Return the [X, Y] coordinate for the center point of the cell that contains the specified text.  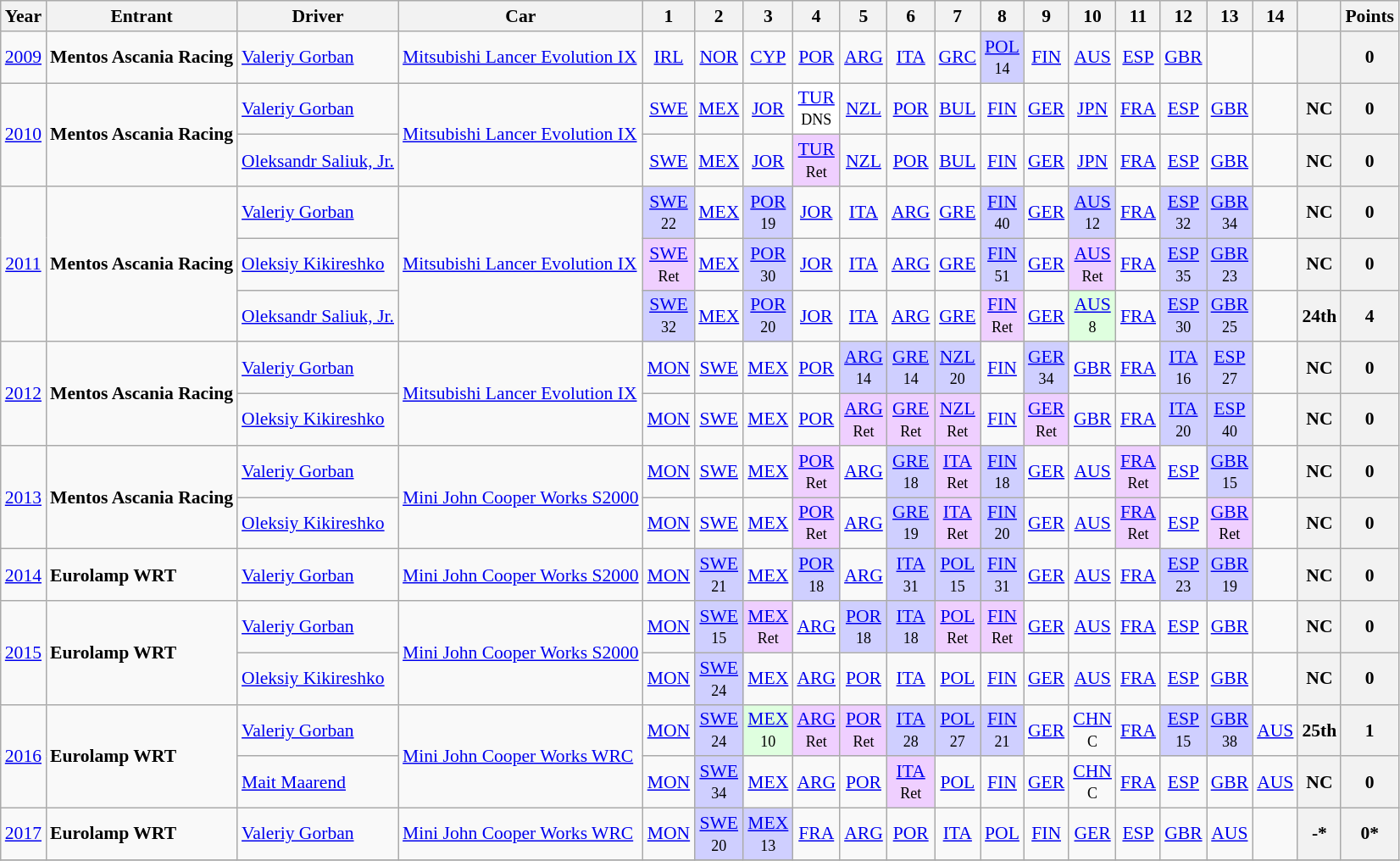
AUS8 [1092, 315]
SWE21 [719, 575]
POR20 [768, 315]
NOR [719, 58]
FIN21 [1002, 730]
ESP27 [1231, 368]
24th [1319, 315]
MEX13 [768, 834]
POL15 [958, 575]
13 [1231, 16]
ITA28 [911, 730]
POL14 [1002, 58]
FIN51 [1002, 264]
GBR23 [1231, 264]
SWE15 [719, 627]
Car [520, 16]
7 [958, 16]
2014 [24, 575]
2012 [24, 394]
Mait Maarend [318, 783]
ITA16 [1183, 368]
2013 [24, 497]
GBR15 [1231, 471]
Year [24, 16]
FIN20 [1002, 524]
GERRet [1046, 420]
FIN31 [1002, 575]
SWE34 [719, 783]
-* [1319, 834]
SWERet [669, 264]
FIN40 [1002, 212]
Entrant [142, 16]
FIN18 [1002, 471]
IRL [669, 58]
TURDNS [816, 108]
ITA31 [911, 575]
MEX10 [768, 730]
GBR38 [1231, 730]
ITA18 [911, 627]
2017 [24, 834]
CYP [768, 58]
ESP15 [1183, 730]
10 [1092, 16]
POR19 [768, 212]
6 [911, 16]
0* [1369, 834]
ESP35 [1183, 264]
2011 [24, 264]
SWE32 [669, 315]
NZLRet [958, 420]
12 [1183, 16]
MEXRet [768, 627]
3 [768, 16]
ITA20 [1183, 420]
TURRet [816, 161]
2016 [24, 756]
ESP32 [1183, 212]
ESP30 [1183, 315]
SWE20 [719, 834]
POLRet [958, 627]
ESP23 [1183, 575]
2015 [24, 653]
GRE18 [911, 471]
25th [1319, 730]
5 [864, 16]
GRE19 [911, 524]
NZL20 [958, 368]
AUSRet [1092, 264]
GBR25 [1231, 315]
GRC [958, 58]
8 [1002, 16]
14 [1275, 16]
11 [1138, 16]
GBR19 [1231, 575]
POL27 [958, 730]
AUS12 [1092, 212]
GER34 [1046, 368]
SWE22 [669, 212]
2010 [24, 135]
Points [1369, 16]
2 [719, 16]
GRE14 [911, 368]
GBR34 [1231, 212]
GRERet [911, 420]
2009 [24, 58]
Driver [318, 16]
9 [1046, 16]
ARG14 [864, 368]
POR30 [768, 264]
ESP40 [1231, 420]
GBRRet [1231, 524]
